For the text-containing cell, return its midpoint in [x, y] coordinate format. 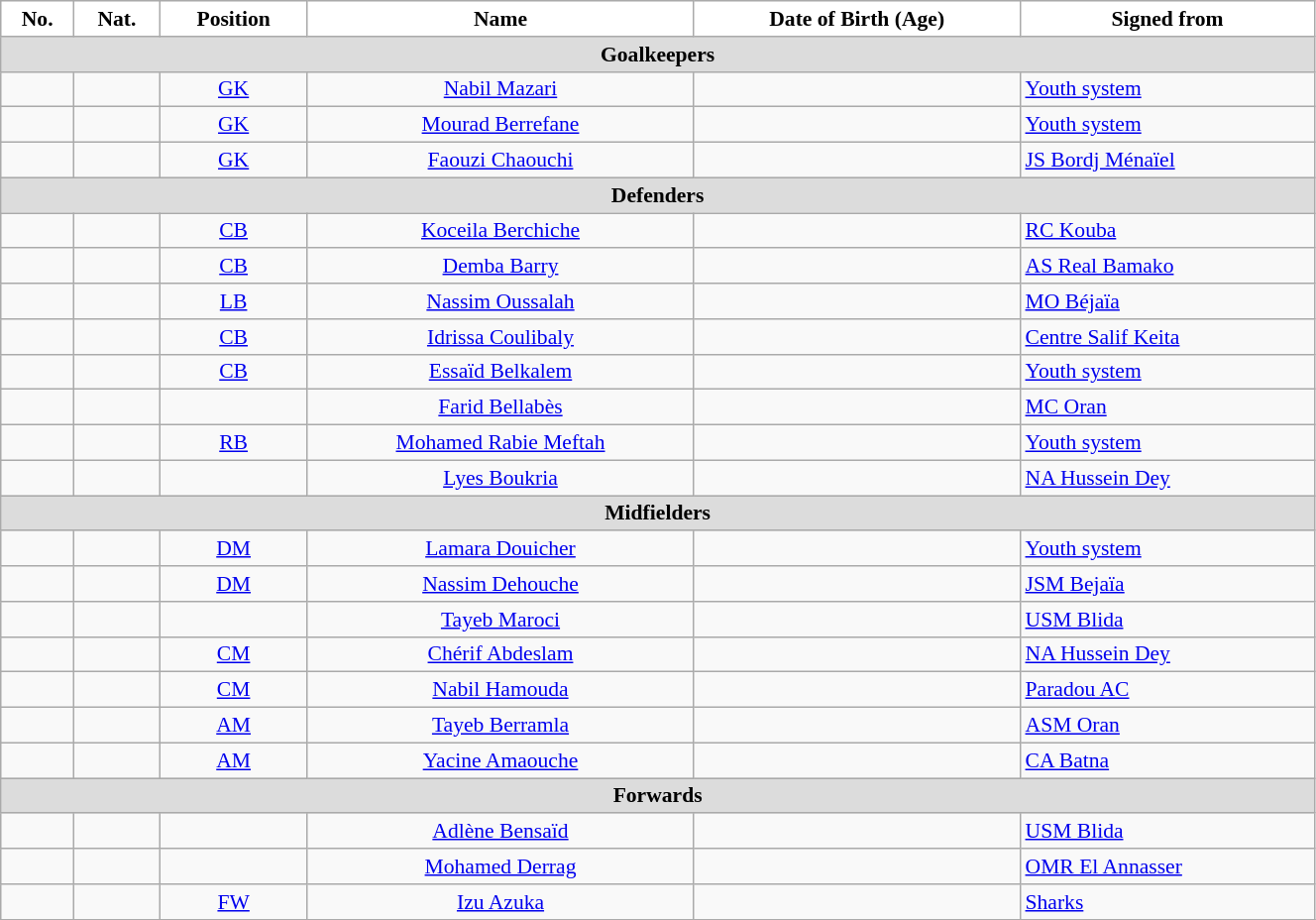
JSM Bejaïa [1167, 584]
Chérif Abdeslam [500, 654]
Nabil Hamouda [500, 690]
Yacine Amaouche [500, 760]
Forwards [658, 796]
Farid Bellabès [500, 407]
Lyes Boukria [500, 478]
Date of Birth (Age) [857, 19]
OMR El Annasser [1167, 866]
Paradou AC [1167, 690]
Izu Azuka [500, 902]
Position [234, 19]
Tayeb Maroci [500, 620]
Nassim Dehouche [500, 584]
AS Real Bamako [1167, 267]
Demba Barry [500, 267]
Lamara Douicher [500, 549]
Idrissa Coulibaly [500, 337]
RC Kouba [1167, 231]
Signed from [1167, 19]
Mohamed Rabie Meftah [500, 443]
Midfielders [658, 514]
Koceila Berchiche [500, 231]
Mohamed Derrag [500, 866]
LB [234, 301]
ASM Oran [1167, 726]
Nat. [117, 19]
Faouzi Chaouchi [500, 161]
JS Bordj Ménaïel [1167, 161]
CA Batna [1167, 760]
MO Béjaïa [1167, 301]
No. [38, 19]
Mourad Berrefane [500, 125]
Tayeb Berramla [500, 726]
Goalkeepers [658, 55]
FW [234, 902]
Sharks [1167, 902]
Adlène Bensaïd [500, 832]
Essaïd Belkalem [500, 372]
Name [500, 19]
Defenders [658, 195]
Centre Salif Keita [1167, 337]
Nabil Mazari [500, 89]
RB [234, 443]
MC Oran [1167, 407]
Nassim Oussalah [500, 301]
